Scan for the cell matching the given text and deliver its [X, Y] coordinate at center. 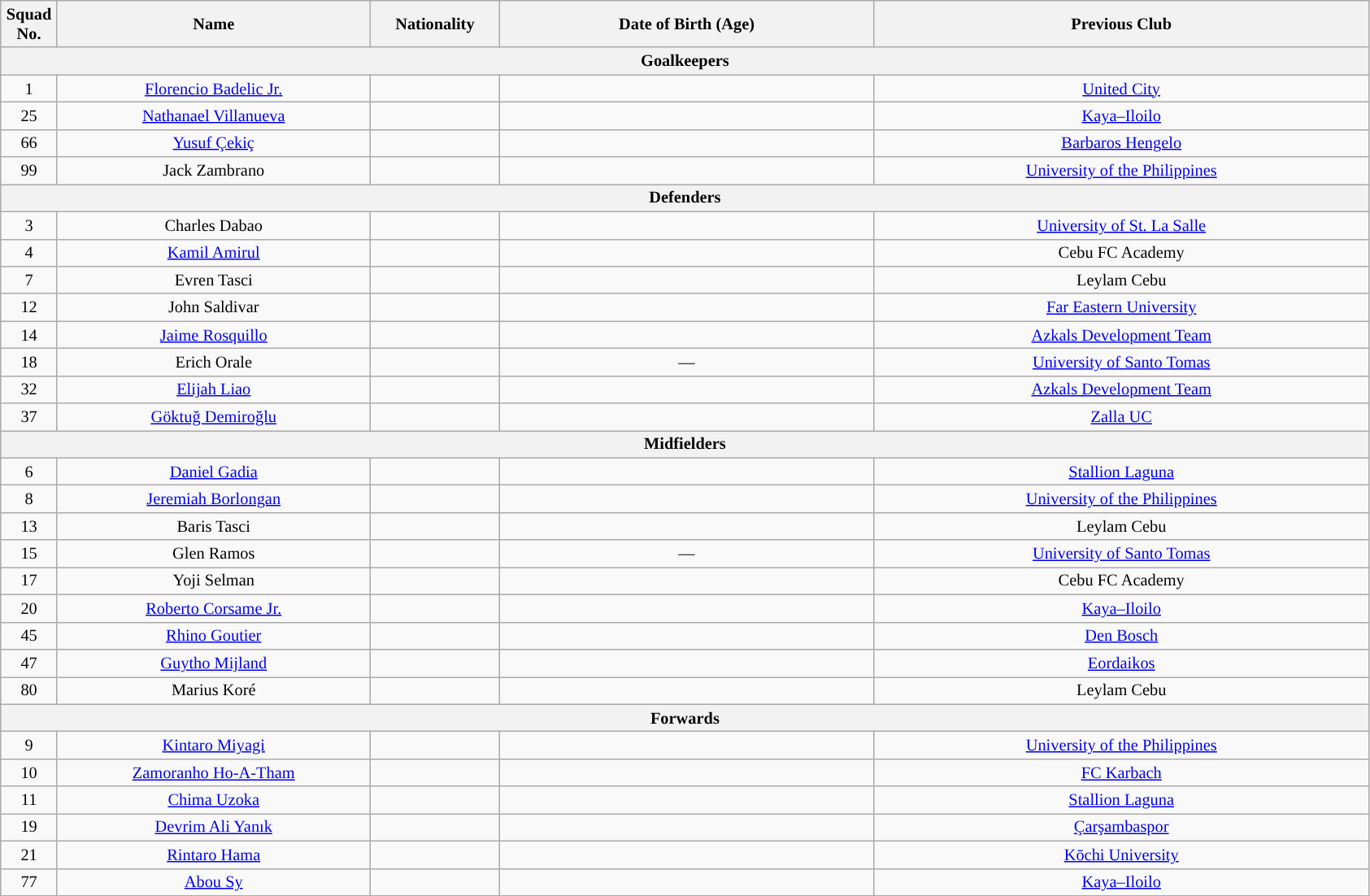
4 [29, 253]
Baris Tasci [213, 526]
Jack Zambrano [213, 171]
Midfielders [685, 444]
Goalkeepers [685, 61]
Eordaikos [1121, 663]
10 [29, 772]
20 [29, 608]
Jeremiah Borlongan [213, 498]
John Saldivar [213, 307]
Chima Uzoka [213, 800]
32 [29, 389]
Kintaro Miyagi [213, 745]
80 [29, 690]
15 [29, 554]
Abou Sy [213, 882]
1 [29, 89]
Zalla UC [1121, 417]
47 [29, 663]
Name [213, 24]
Erich Orale [213, 362]
Squad No. [29, 24]
Rhino Goutier [213, 636]
Date of Birth (Age) [687, 24]
Den Bosch [1121, 636]
Roberto Corsame Jr. [213, 608]
Devrim Ali Yanık [213, 827]
Defenders [685, 198]
Glen Ramos [213, 554]
19 [29, 827]
9 [29, 745]
Nathanael Villanueva [213, 115]
Zamoranho Ho-A-Tham [213, 772]
Rintaro Hama [213, 855]
8 [29, 498]
Yusuf Çekiç [213, 143]
14 [29, 335]
Kōchi University [1121, 855]
21 [29, 855]
Çarşambaspor [1121, 827]
37 [29, 417]
3 [29, 225]
45 [29, 636]
Forwards [685, 718]
Jaime Rosquillo [213, 335]
Evren Tasci [213, 280]
Nationality [435, 24]
Guytho Mijland [213, 663]
Göktuğ Demiroğlu [213, 417]
66 [29, 143]
13 [29, 526]
Yoji Selman [213, 581]
Florencio Badelic Jr. [213, 89]
Daniel Gadia [213, 472]
7 [29, 280]
25 [29, 115]
Far Eastern University [1121, 307]
Previous Club [1121, 24]
12 [29, 307]
Elijah Liao [213, 389]
99 [29, 171]
77 [29, 882]
Kamil Amirul [213, 253]
Barbaros Hengelo [1121, 143]
11 [29, 800]
18 [29, 362]
17 [29, 581]
Charles Dabao [213, 225]
6 [29, 472]
Marius Koré [213, 690]
University of St. La Salle [1121, 225]
FC Karbach [1121, 772]
United City [1121, 89]
